Identify which cell holds the provided text, then report its [x, y] central coordinate. 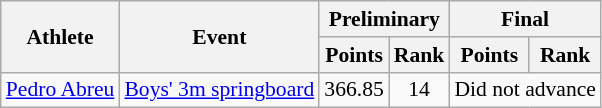
Athlete [60, 36]
366.85 [354, 90]
Boys' 3m springboard [219, 90]
Event [219, 36]
14 [420, 90]
Final [525, 19]
Did not advance [525, 90]
Pedro Abreu [60, 90]
Preliminary [384, 19]
